Output the (x, y) coordinate of the center of the cell containing the given text.  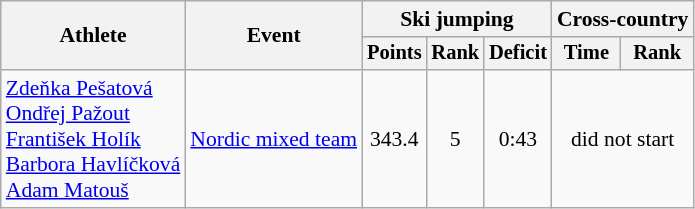
Zdeňka PešatováOndřej PažoutFrantišek HolíkBarbora HavlíčkováAdam Matouš (94, 139)
Cross-country (623, 19)
Nordic mixed team (274, 139)
Event (274, 36)
Ski jumping (457, 19)
Time (586, 54)
0:43 (518, 139)
Athlete (94, 36)
Points (394, 54)
5 (455, 139)
Deficit (518, 54)
did not start (623, 139)
343.4 (394, 139)
